Detect which cell encompasses the target text, then output its (X, Y) center coordinate. 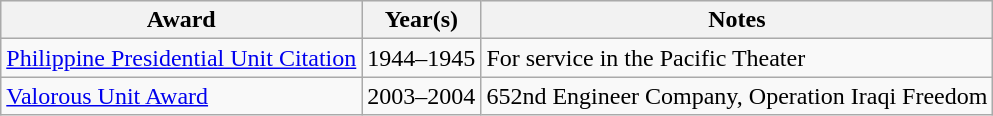
Notes (737, 20)
Philippine Presidential Unit Citation (182, 58)
Valorous Unit Award (182, 96)
Year(s) (422, 20)
Award (182, 20)
652nd Engineer Company, Operation Iraqi Freedom (737, 96)
1944–1945 (422, 58)
2003–2004 (422, 96)
For service in the Pacific Theater (737, 58)
